Capture the cell that displays the provided text and extract its (x, y) central coordinate. 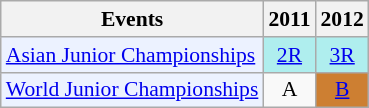
2R (289, 55)
Events (132, 19)
3R (342, 55)
2011 (289, 19)
2012 (342, 19)
Asian Junior Championships (132, 55)
A (289, 90)
World Junior Championships (132, 90)
B (342, 90)
